Return (x, y) of the center of cell containing provided text 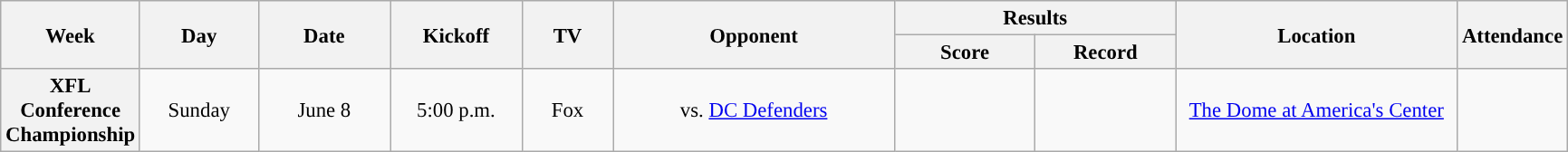
Day (199, 34)
Sunday (199, 110)
TV (567, 34)
5:00 p.m. (457, 110)
XFL Conference Championship (71, 110)
Results (1034, 18)
Week (71, 34)
June 8 (324, 110)
Kickoff (457, 34)
Score (964, 52)
The Dome at America's Center (1317, 110)
Record (1105, 52)
Attendance (1513, 34)
Location (1317, 34)
Date (324, 34)
vs. DC Defenders (754, 110)
Fox (567, 110)
Opponent (754, 34)
